Locate the cell with the specified text and output its [x, y] center coordinate. 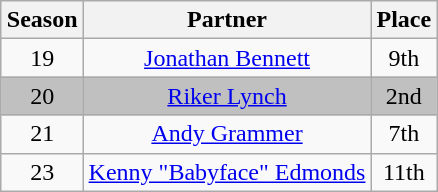
9th [404, 58]
Riker Lynch [227, 96]
11th [404, 172]
21 [42, 134]
19 [42, 58]
Season [42, 20]
Partner [227, 20]
2nd [404, 96]
Jonathan Bennett [227, 58]
7th [404, 134]
Andy Grammer [227, 134]
23 [42, 172]
20 [42, 96]
Place [404, 20]
Kenny "Babyface" Edmonds [227, 172]
